Detect which cell encompasses the target text, then output its [X, Y] center coordinate. 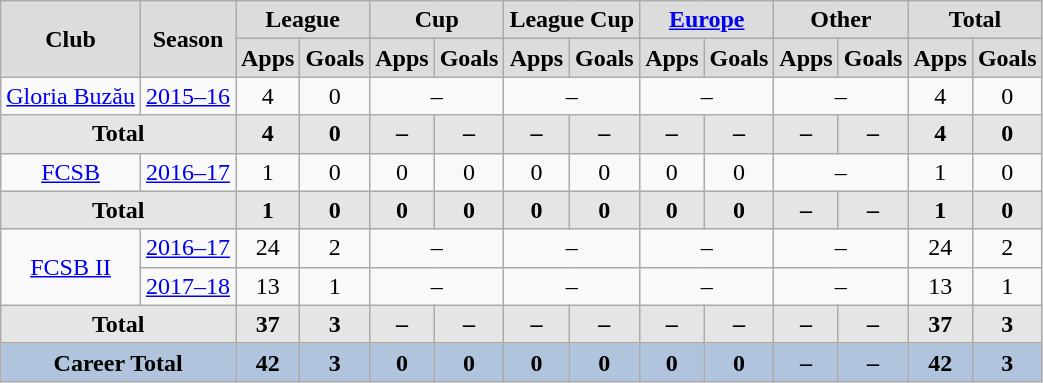
FCSB [71, 172]
Club [71, 39]
2015–16 [188, 96]
Season [188, 39]
League [303, 20]
Other [841, 20]
Cup [437, 20]
League Cup [572, 20]
FCSB II [71, 267]
Career Total [118, 362]
2017–18 [188, 286]
Gloria Buzău [71, 96]
Europe [707, 20]
